Output the [X, Y] coordinate of the center of the cell containing the given text.  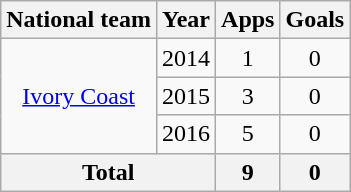
Goals [315, 20]
2015 [186, 96]
2014 [186, 58]
3 [248, 96]
Apps [248, 20]
Year [186, 20]
9 [248, 172]
1 [248, 58]
5 [248, 134]
Total [108, 172]
2016 [186, 134]
Ivory Coast [79, 96]
National team [79, 20]
